Scan for the cell matching the given text and deliver its [x, y] coordinate at center. 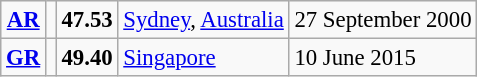
10 June 2015 [383, 58]
Sydney, Australia [204, 20]
AR [24, 20]
49.40 [87, 58]
GR [24, 58]
47.53 [87, 20]
27 September 2000 [383, 20]
Singapore [204, 58]
